From the cell containing the given text, extract its center point as (x, y) coordinate. 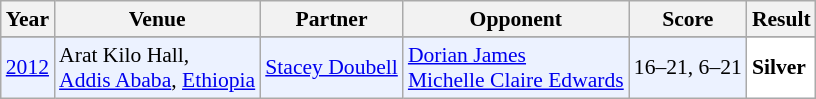
Venue (157, 19)
Silver (782, 68)
Stacey Doubell (332, 68)
Score (688, 19)
Opponent (516, 19)
16–21, 6–21 (688, 68)
2012 (28, 68)
Partner (332, 19)
Arat Kilo Hall,Addis Ababa, Ethiopia (157, 68)
Dorian James Michelle Claire Edwards (516, 68)
Year (28, 19)
Result (782, 19)
